Extract the (X, Y) coordinate from the center of the cell holding the provided text.  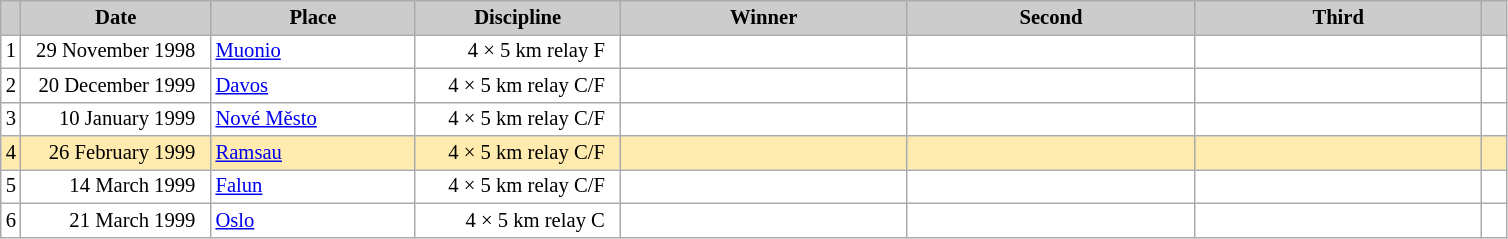
Davos (314, 85)
Date (116, 17)
20 December 1999 (116, 85)
Falun (314, 186)
Second (1050, 17)
26 February 1999 (116, 153)
Ramsau (314, 153)
29 November 1998 (116, 51)
14 March 1999 (116, 186)
4 × 5 km relay F (518, 51)
10 January 1999 (116, 119)
21 March 1999 (116, 220)
Place (314, 17)
4 × 5 km relay C (518, 220)
3 (11, 119)
Muonio (314, 51)
2 (11, 85)
Nové Město (314, 119)
Winner (764, 17)
4 (11, 153)
5 (11, 186)
Oslo (314, 220)
Discipline (518, 17)
Third (1338, 17)
6 (11, 220)
1 (11, 51)
